Locate the cell with the specified text and output its [X, Y] center coordinate. 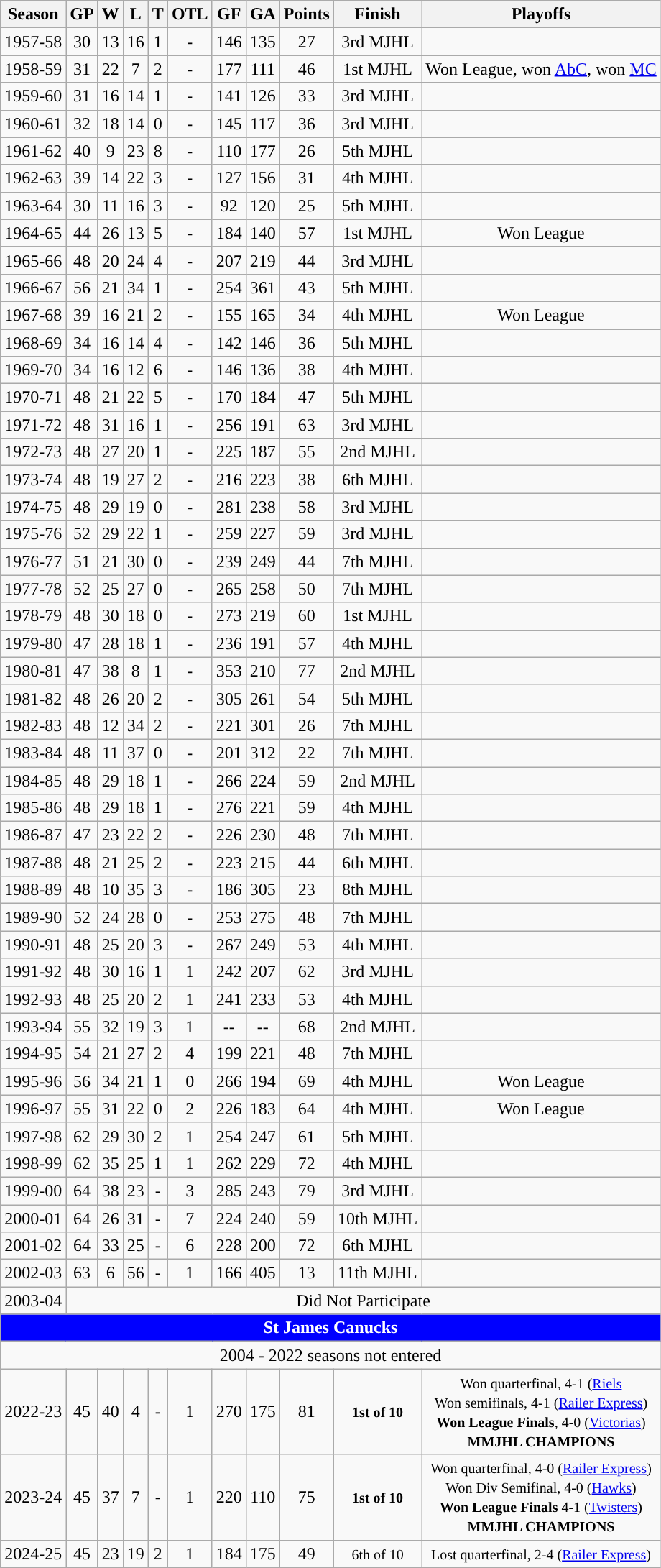
1996-97 [33, 1109]
43 [306, 288]
77 [306, 671]
145 [228, 124]
92 [228, 206]
GP [82, 14]
236 [228, 643]
1960-61 [33, 124]
1957-58 [33, 42]
156 [263, 178]
79 [306, 1191]
1988-89 [33, 890]
155 [228, 315]
68 [306, 1027]
58 [306, 507]
405 [263, 1273]
10th MJHL [377, 1219]
Won quarterfinal, 4-1 (RielsWon semifinals, 4-1 (Railer Express)Won League Finals, 4-0 (Victorias)MMJHL CHAMPIONS [541, 1412]
St James Canucks [330, 1328]
46 [306, 69]
Finish [377, 14]
1970-71 [33, 398]
1995-96 [33, 1081]
OTL [190, 14]
1979-80 [33, 643]
1997-98 [33, 1136]
1982-83 [33, 725]
262 [228, 1163]
220 [228, 1497]
2001-02 [33, 1246]
11th MJHL [377, 1273]
353 [228, 671]
1998-99 [33, 1163]
Did Not Participate [364, 1301]
1993-94 [33, 1027]
1965-66 [33, 260]
2023-24 [33, 1497]
200 [263, 1246]
1980-81 [33, 671]
227 [263, 534]
281 [228, 507]
2022-23 [33, 1412]
1989-90 [33, 917]
Won quarterfinal, 4-0 (Railer Express)Won Div Semifinal, 4-0 (Hawks)Won League Finals 4-1 (Twisters)MMJHL CHAMPIONS [541, 1497]
1999-00 [33, 1191]
267 [228, 945]
111 [263, 69]
1966-67 [33, 288]
1958-59 [33, 69]
60 [306, 616]
8th MJHL [377, 890]
1991-92 [33, 972]
1959-60 [33, 96]
2002-03 [33, 1273]
239 [228, 561]
1972-73 [33, 452]
301 [263, 725]
2024-25 [33, 1554]
165 [263, 315]
81 [306, 1412]
1969-70 [33, 370]
285 [228, 1191]
135 [263, 42]
238 [263, 507]
187 [263, 452]
2003-04 [33, 1301]
230 [263, 835]
258 [263, 589]
166 [228, 1273]
1986-87 [33, 835]
240 [263, 1219]
1985-86 [33, 808]
1963-64 [33, 206]
126 [263, 96]
2000-01 [33, 1219]
140 [263, 233]
T [158, 14]
L [135, 14]
1994-95 [33, 1054]
Points [306, 14]
1971-72 [33, 425]
273 [228, 616]
1973-74 [33, 480]
1974-75 [33, 507]
228 [228, 1246]
183 [263, 1109]
Won League, won AbC, won MC [541, 69]
247 [263, 1136]
1983-84 [33, 753]
136 [263, 370]
1987-88 [33, 863]
275 [263, 917]
Season [33, 14]
201 [228, 753]
6th of 10 [377, 1554]
1975-76 [33, 534]
276 [228, 808]
1984-85 [33, 780]
117 [263, 124]
49 [306, 1554]
9 [111, 151]
265 [228, 589]
233 [263, 999]
1962-63 [33, 178]
261 [263, 698]
1967-68 [33, 315]
216 [228, 480]
361 [263, 288]
312 [263, 753]
1990-91 [33, 945]
215 [263, 863]
270 [228, 1412]
242 [228, 972]
142 [228, 343]
51 [82, 561]
253 [228, 917]
120 [263, 206]
1992-93 [33, 999]
1961-62 [33, 151]
1968-69 [33, 343]
1981-82 [33, 698]
127 [228, 178]
210 [263, 671]
229 [263, 1163]
1964-65 [33, 233]
Playoffs [541, 14]
243 [263, 1191]
1976-77 [33, 561]
170 [228, 398]
141 [228, 96]
W [111, 14]
225 [228, 452]
75 [306, 1497]
259 [228, 534]
Lost quarterfinal, 2-4 (Railer Express) [541, 1554]
2004 - 2022 seasons not entered [330, 1355]
199 [228, 1054]
GF [228, 14]
10 [111, 890]
1978-79 [33, 616]
61 [306, 1136]
256 [228, 425]
186 [228, 890]
69 [306, 1081]
GA [263, 14]
1977-78 [33, 589]
194 [263, 1081]
241 [228, 999]
50 [306, 589]
